Pinpoint the cell where the given text exists, returning its [X, Y] midpoint coordinate. 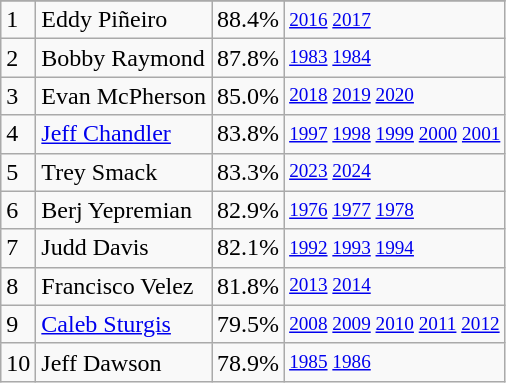
82.1% [248, 248]
2018 2019 2020 [395, 96]
1 [18, 20]
2013 2014 [395, 286]
2 [18, 58]
2023 2024 [395, 172]
79.5% [248, 324]
Jeff Chandler [124, 134]
Berj Yepremian [124, 210]
5 [18, 172]
85.0% [248, 96]
2008 2009 2010 2011 2012 [395, 324]
87.8% [248, 58]
1983 1984 [395, 58]
10 [18, 362]
Trey Smack [124, 172]
7 [18, 248]
Jeff Dawson [124, 362]
3 [18, 96]
8 [18, 286]
Caleb Sturgis [124, 324]
83.3% [248, 172]
78.9% [248, 362]
88.4% [248, 20]
81.8% [248, 286]
6 [18, 210]
Bobby Raymond [124, 58]
83.8% [248, 134]
1992 1993 1994 [395, 248]
Eddy Piñeiro [124, 20]
Judd Davis [124, 248]
9 [18, 324]
Evan McPherson [124, 96]
1976 1977 1978 [395, 210]
4 [18, 134]
Francisco Velez [124, 286]
1985 1986 [395, 362]
1997 1998 1999 2000 2001 [395, 134]
82.9% [248, 210]
2016 2017 [395, 20]
